Return the (X, Y) coordinate for the center point of the cell that contains the specified text.  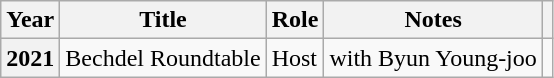
with Byun Young-joo (433, 58)
Notes (433, 20)
2021 (30, 58)
Bechdel Roundtable (163, 58)
Host (295, 58)
Year (30, 20)
Role (295, 20)
Title (163, 20)
